Output the [x, y] coordinate of the center of the cell containing the given text.  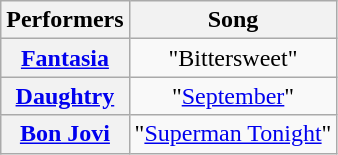
Song [233, 20]
"Superman Tonight" [233, 134]
Fantasia [65, 58]
"September" [233, 96]
"Bittersweet" [233, 58]
Performers [65, 20]
Bon Jovi [65, 134]
Daughtry [65, 96]
